Extract the (x, y) coordinate from the center of the cell holding the provided text.  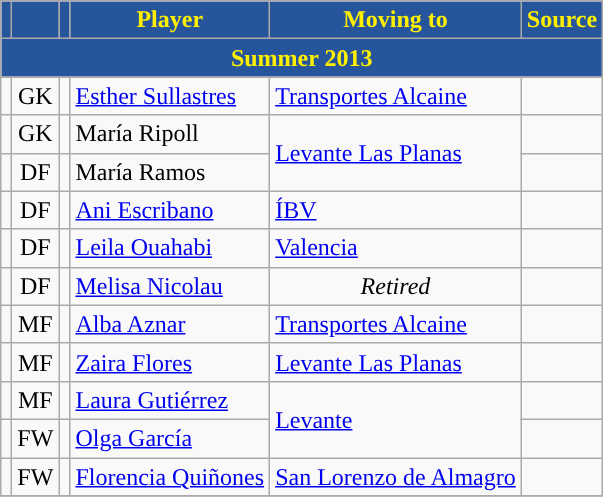
Moving to (396, 20)
Laura Gutiérrez (170, 400)
María Ripoll (170, 134)
Ani Escribano (170, 210)
Florencia Quiñones (170, 477)
San Lorenzo de Almagro (396, 477)
Valencia (396, 248)
Olga García (170, 438)
ÍBV (396, 210)
María Ramos (170, 172)
Leila Ouahabi (170, 248)
Esther Sullastres (170, 96)
Melisa Nicolau (170, 286)
Source (562, 20)
Zaira Flores (170, 362)
Levante (396, 419)
Retired (396, 286)
Summer 2013 (302, 58)
Player (170, 20)
Alba Aznar (170, 324)
